Search for the cell housing the specified text and yield its [x, y] center coordinate. 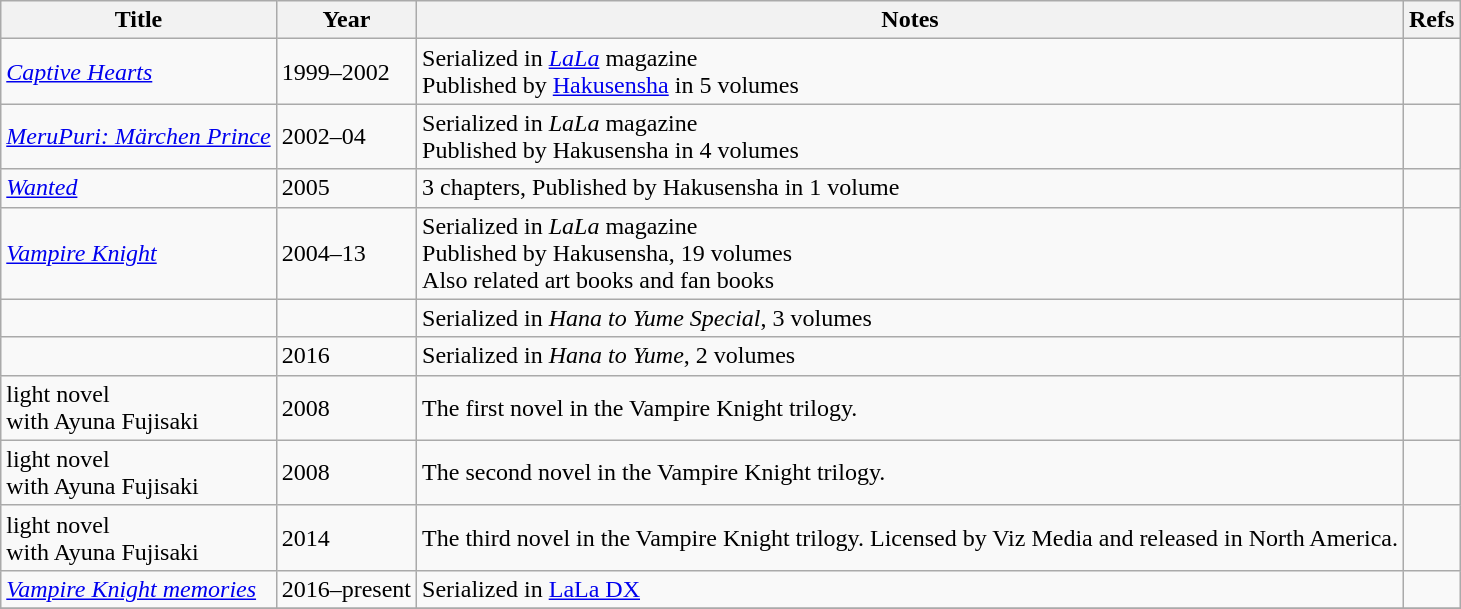
Serialized in Hana to Yume Special, 3 volumes [910, 318]
MeruPuri: Märchen Prince [138, 136]
Serialized in LaLa magazinePublished by Hakusensha, 19 volumesAlso related art books and fan books [910, 253]
Serialized in LaLa magazinePublished by Hakusensha in 5 volumes [910, 72]
1999–2002 [346, 72]
The second novel in the Vampire Knight trilogy. [910, 472]
Captive Hearts [138, 72]
Serialized in LaLa magazinePublished by Hakusensha in 4 volumes [910, 136]
Year [346, 20]
2005 [346, 188]
The first novel in the Vampire Knight trilogy. [910, 408]
2016–present [346, 589]
The third novel in the Vampire Knight trilogy. Licensed by Viz Media and released in North America. [910, 538]
Title [138, 20]
Serialized in LaLa DX [910, 589]
2016 [346, 356]
3 chapters, Published by Hakusensha in 1 volume [910, 188]
2014 [346, 538]
Wanted [138, 188]
2004–13 [346, 253]
Notes [910, 20]
Vampire Knight [138, 253]
Refs [1431, 20]
2002–04 [346, 136]
Serialized in Hana to Yume, 2 volumes [910, 356]
Vampire Knight memories [138, 589]
